Determine the [x, y] coordinate at the center of the cell enclosing the given text.  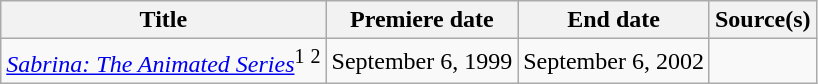
Sabrina: The Animated Series1 2 [164, 62]
Title [164, 20]
September 6, 2002 [614, 62]
September 6, 1999 [422, 62]
Source(s) [762, 20]
Premiere date [422, 20]
End date [614, 20]
